Capture the cell that displays the provided text and extract its [X, Y] central coordinate. 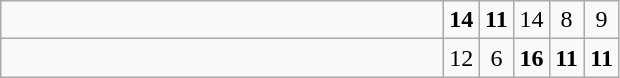
6 [496, 58]
16 [532, 58]
12 [462, 58]
9 [602, 20]
8 [566, 20]
